Identify which cell holds the provided text, then report its [x, y] central coordinate. 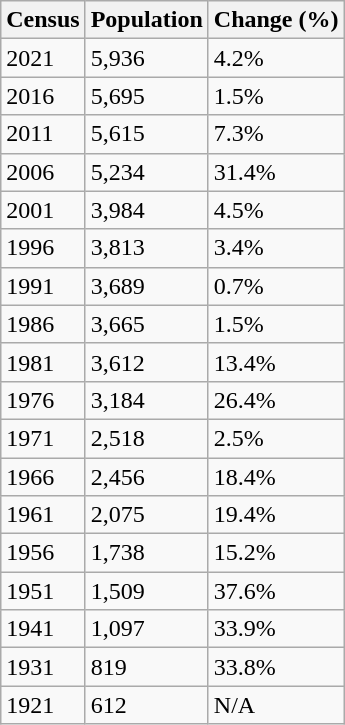
1981 [43, 362]
819 [146, 667]
2.5% [276, 438]
1941 [43, 629]
18.4% [276, 477]
1966 [43, 477]
31.4% [276, 172]
2,456 [146, 477]
2,075 [146, 515]
1956 [43, 553]
33.9% [276, 629]
26.4% [276, 400]
1,509 [146, 591]
5,695 [146, 96]
1931 [43, 667]
2,518 [146, 438]
1,097 [146, 629]
3,665 [146, 324]
5,615 [146, 134]
1991 [43, 286]
2021 [43, 58]
Population [146, 20]
13.4% [276, 362]
4.2% [276, 58]
19.4% [276, 515]
1,738 [146, 553]
3,612 [146, 362]
612 [146, 705]
Census [43, 20]
3,689 [146, 286]
0.7% [276, 286]
4.5% [276, 210]
15.2% [276, 553]
2001 [43, 210]
5,234 [146, 172]
Change (%) [276, 20]
1921 [43, 705]
3.4% [276, 248]
3,984 [146, 210]
7.3% [276, 134]
2011 [43, 134]
3,813 [146, 248]
N/A [276, 705]
1971 [43, 438]
2016 [43, 96]
1951 [43, 591]
3,184 [146, 400]
33.8% [276, 667]
1986 [43, 324]
5,936 [146, 58]
37.6% [276, 591]
1961 [43, 515]
1996 [43, 248]
2006 [43, 172]
1976 [43, 400]
